For the text-containing cell, return its midpoint in [X, Y] coordinate format. 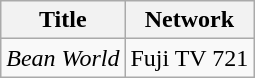
Title [63, 20]
Network [190, 20]
Bean World [63, 58]
Fuji TV 721 [190, 58]
